Extract the [x, y] coordinate from the center of the cell holding the provided text.  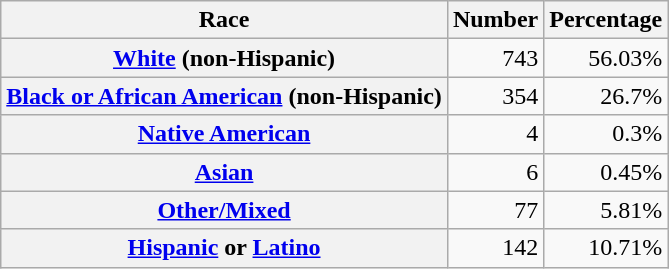
4 [495, 134]
743 [495, 58]
142 [495, 248]
Number [495, 20]
77 [495, 210]
Race [224, 20]
Hispanic or Latino [224, 248]
354 [495, 96]
White (non-Hispanic) [224, 58]
10.71% [606, 248]
56.03% [606, 58]
0.45% [606, 172]
Black or African American (non-Hispanic) [224, 96]
5.81% [606, 210]
Native American [224, 134]
26.7% [606, 96]
Other/Mixed [224, 210]
Percentage [606, 20]
0.3% [606, 134]
6 [495, 172]
Asian [224, 172]
